Extract the (X, Y) coordinate from the center of the cell holding the provided text.  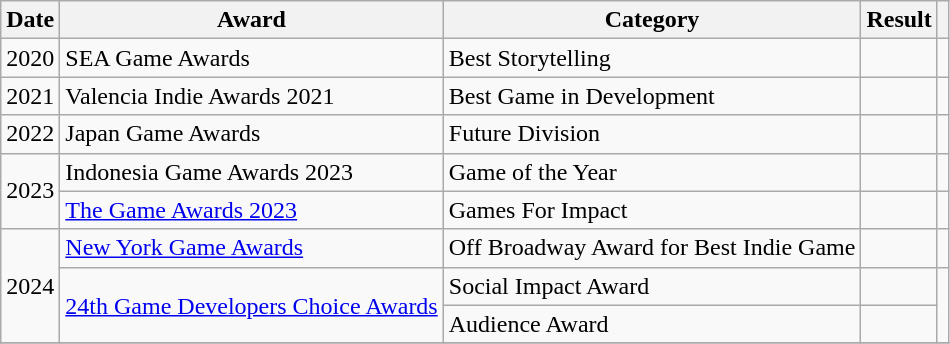
Games For Impact (652, 210)
2023 (30, 191)
Best Storytelling (652, 58)
24th Game Developers Choice Awards (252, 305)
Game of the Year (652, 172)
Best Game in Development (652, 96)
2021 (30, 96)
Japan Game Awards (252, 134)
2022 (30, 134)
New York Game Awards (252, 248)
Audience Award (652, 324)
Future Division (652, 134)
Valencia Indie Awards 2021 (252, 96)
Off Broadway Award for Best Indie Game (652, 248)
SEA Game Awards (252, 58)
Result (899, 20)
2020 (30, 58)
Award (252, 20)
Indonesia Game Awards 2023 (252, 172)
Date (30, 20)
2024 (30, 286)
Category (652, 20)
Social Impact Award (652, 286)
The Game Awards 2023 (252, 210)
